Extract the (x, y) coordinate from the center of the cell holding the provided text.  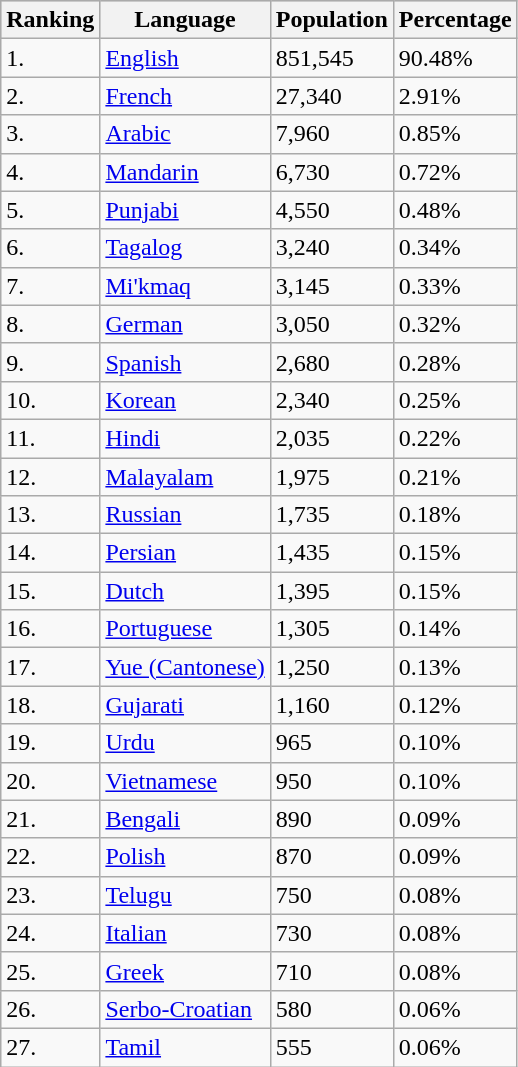
730 (332, 933)
Bengali (185, 819)
23. (50, 895)
Punjabi (185, 210)
0.14% (455, 629)
0.48% (455, 210)
10. (50, 400)
Yue (Cantonese) (185, 667)
Polish (185, 857)
Gujarati (185, 705)
Arabic (185, 134)
8. (50, 324)
Percentage (455, 20)
950 (332, 781)
3,240 (332, 248)
14. (50, 553)
851,545 (332, 58)
27. (50, 1047)
26. (50, 1009)
Greek (185, 971)
5. (50, 210)
Spanish (185, 362)
1,435 (332, 553)
6. (50, 248)
1,250 (332, 667)
890 (332, 819)
Language (185, 20)
Korean (185, 400)
17. (50, 667)
2.91% (455, 96)
Dutch (185, 591)
0.72% (455, 172)
Vietnamese (185, 781)
2,340 (332, 400)
27,340 (332, 96)
750 (332, 895)
11. (50, 438)
19. (50, 743)
6,730 (332, 172)
Russian (185, 515)
Population (332, 20)
Serbo-Croatian (185, 1009)
Persian (185, 553)
Tamil (185, 1047)
Mandarin (185, 172)
870 (332, 857)
0.13% (455, 667)
1. (50, 58)
24. (50, 933)
Urdu (185, 743)
18. (50, 705)
22. (50, 857)
0.18% (455, 515)
0.34% (455, 248)
Tagalog (185, 248)
1,160 (332, 705)
0.12% (455, 705)
7,960 (332, 134)
20. (50, 781)
12. (50, 477)
English (185, 58)
555 (332, 1047)
2,035 (332, 438)
1,975 (332, 477)
2. (50, 96)
965 (332, 743)
Hindi (185, 438)
Mi'kmaq (185, 286)
0.32% (455, 324)
1,735 (332, 515)
4. (50, 172)
710 (332, 971)
1,395 (332, 591)
13. (50, 515)
90.48% (455, 58)
0.28% (455, 362)
Malayalam (185, 477)
2,680 (332, 362)
0.85% (455, 134)
25. (50, 971)
German (185, 324)
1,305 (332, 629)
0.33% (455, 286)
3,145 (332, 286)
Portuguese (185, 629)
3. (50, 134)
21. (50, 819)
French (185, 96)
0.22% (455, 438)
Ranking (50, 20)
9. (50, 362)
580 (332, 1009)
16. (50, 629)
7. (50, 286)
Telugu (185, 895)
3,050 (332, 324)
4,550 (332, 210)
0.21% (455, 477)
Italian (185, 933)
15. (50, 591)
0.25% (455, 400)
